Find where the given text appears and provide that cell's center as (X, Y) coordinate. 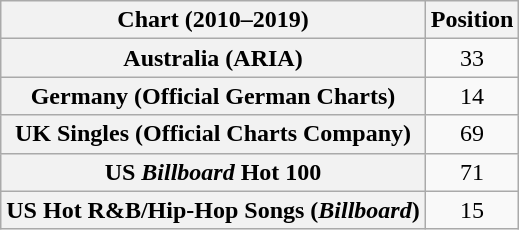
Chart (2010–2019) (213, 20)
Germany (Official German Charts) (213, 96)
Australia (ARIA) (213, 58)
UK Singles (Official Charts Company) (213, 134)
Position (472, 20)
71 (472, 172)
US Hot R&B/Hip-Hop Songs (Billboard) (213, 210)
69 (472, 134)
14 (472, 96)
US Billboard Hot 100 (213, 172)
15 (472, 210)
33 (472, 58)
